From the cell containing the given text, extract its center point as [X, Y] coordinate. 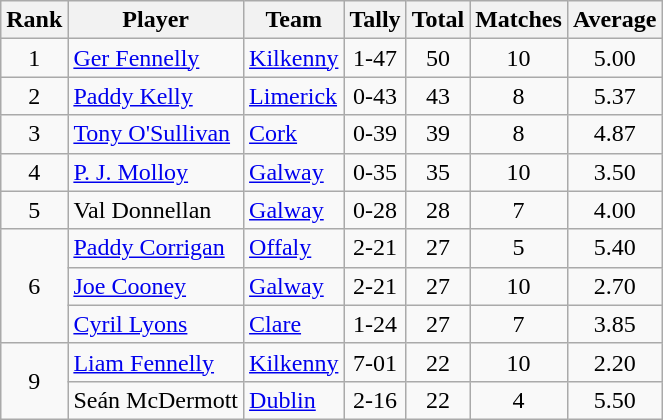
6 [34, 286]
39 [438, 134]
Player [156, 20]
0-39 [375, 134]
43 [438, 96]
Ger Fennelly [156, 58]
0-35 [375, 172]
Total [438, 20]
9 [34, 381]
5.00 [614, 58]
Team [294, 20]
1-47 [375, 58]
Paddy Corrigan [156, 248]
2-16 [375, 400]
4.87 [614, 134]
Cyril Lyons [156, 324]
0-28 [375, 210]
1 [34, 58]
Joe Cooney [156, 286]
2 [34, 96]
2.70 [614, 286]
50 [438, 58]
3 [34, 134]
Liam Fennelly [156, 362]
P. J. Molloy [156, 172]
35 [438, 172]
Limerick [294, 96]
4.00 [614, 210]
1-24 [375, 324]
Clare [294, 324]
Offaly [294, 248]
5.50 [614, 400]
Dublin [294, 400]
3.50 [614, 172]
5.40 [614, 248]
Tony O'Sullivan [156, 134]
3.85 [614, 324]
Val Donnellan [156, 210]
Tally [375, 20]
Seán McDermott [156, 400]
Matches [519, 20]
5.37 [614, 96]
Average [614, 20]
Cork [294, 134]
7-01 [375, 362]
0-43 [375, 96]
Rank [34, 20]
Paddy Kelly [156, 96]
2.20 [614, 362]
28 [438, 210]
